Scan for the cell matching the given text and deliver its (X, Y) coordinate at center. 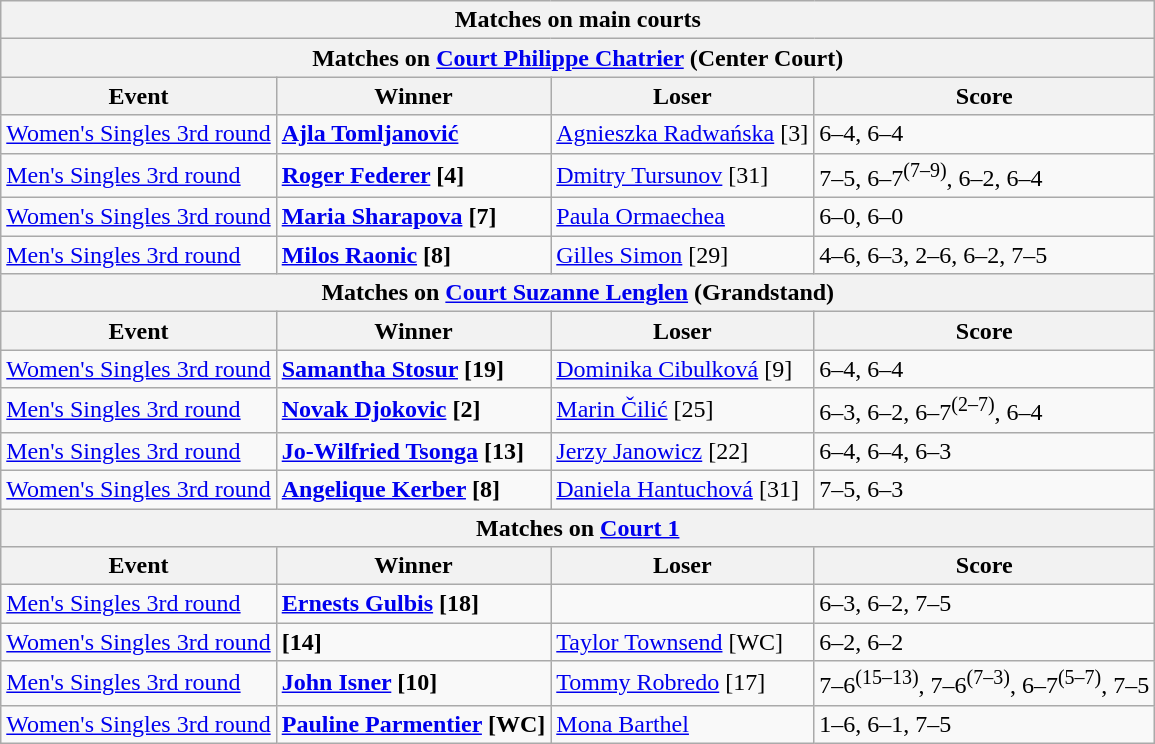
Angelique Kerber [8] (414, 489)
Daniela Hantuchová [31] (682, 489)
Jo-Wilfried Tsonga [13] (414, 451)
Novak Djokovic [2] (414, 410)
Matches on Court 1 (578, 528)
Ajla Tomljanović (414, 134)
6–3, 6–2, 6–7(2–7), 6–4 (984, 410)
Agnieszka Radwańska [3] (682, 134)
Samantha Stosur [19] (414, 369)
Tommy Robredo [17] (682, 684)
1–6, 6–1, 7–5 (984, 724)
Mona Barthel (682, 724)
Dominika Cibulková [9] (682, 369)
Ernests Gulbis [18] (414, 604)
7–6(15–13), 7–6(7–3), 6–7(5–7), 7–5 (984, 684)
Matches on Court Philippe Chatrier (Center Court) (578, 58)
Dmitry Tursunov [31] (682, 176)
Maria Sharapova [7] (414, 217)
4–6, 6–3, 2–6, 6–2, 7–5 (984, 255)
7–5, 6–7(7–9), 6–2, 6–4 (984, 176)
Roger Federer [4] (414, 176)
Matches on main courts (578, 20)
6–4, 6–4, 6–3 (984, 451)
Pauline Parmentier [WC] (414, 724)
Milos Raonic [8] (414, 255)
John Isner [10] (414, 684)
Taylor Townsend [WC] (682, 642)
6–2, 6–2 (984, 642)
Paula Ormaechea (682, 217)
[14] (414, 642)
6–0, 6–0 (984, 217)
Marin Čilić [25] (682, 410)
7–5, 6–3 (984, 489)
Matches on Court Suzanne Lenglen (Grandstand) (578, 293)
Gilles Simon [29] (682, 255)
Jerzy Janowicz [22] (682, 451)
6–3, 6–2, 7–5 (984, 604)
